Return the [x, y] coordinate for the center point of the cell that contains the specified text.  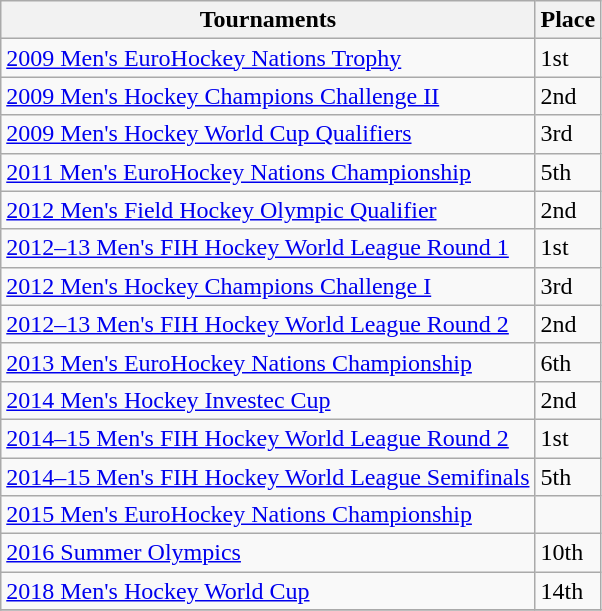
2016 Summer Olympics [268, 553]
6th [568, 362]
2012–13 Men's FIH Hockey World League Round 2 [268, 324]
10th [568, 553]
2014–15 Men's FIH Hockey World League Round 2 [268, 438]
2011 Men's EuroHockey Nations Championship [268, 172]
2009 Men's Hockey Champions Challenge II [268, 96]
2013 Men's EuroHockey Nations Championship [268, 362]
2018 Men's Hockey World Cup [268, 591]
2014 Men's Hockey Investec Cup [268, 400]
Place [568, 20]
2009 Men's Hockey World Cup Qualifiers [268, 134]
Tournaments [268, 20]
14th [568, 591]
2014–15 Men's FIH Hockey World League Semifinals [268, 477]
2012 Men's Hockey Champions Challenge I [268, 286]
2012 Men's Field Hockey Olympic Qualifier [268, 210]
2012–13 Men's FIH Hockey World League Round 1 [268, 248]
2015 Men's EuroHockey Nations Championship [268, 515]
2009 Men's EuroHockey Nations Trophy [268, 58]
